Find where the given text appears and provide that cell's center as [X, Y] coordinate. 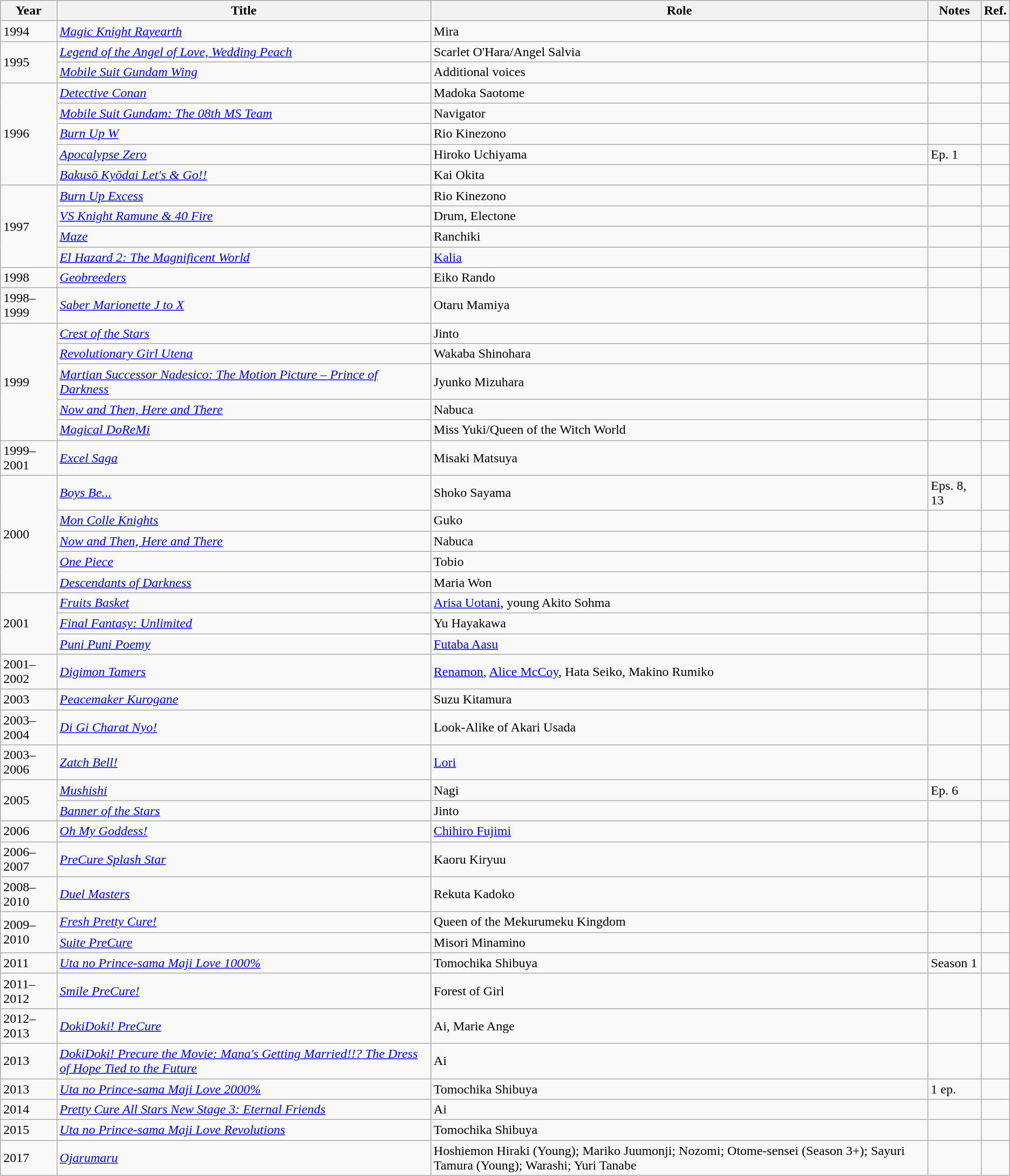
Queen of the Mekurumeku Kingdom [679, 922]
Ep. 6 [954, 790]
Excel Saga [244, 457]
Fruits Basket [244, 603]
Ai, Marie Ange [679, 1026]
PreCure Splash Star [244, 859]
Maze [244, 236]
Futaba Aasu [679, 644]
2006–2007 [29, 859]
2003–2006 [29, 763]
Ojarumaru [244, 1158]
Year [29, 11]
Mira [679, 31]
Title [244, 11]
Crest of the Stars [244, 333]
VS Knight Ramune & 40 Fire [244, 216]
Hiroko Uchiyama [679, 154]
2000 [29, 534]
Boys Be... [244, 493]
Di Gi Charat Nyo! [244, 727]
Ranchiki [679, 236]
Shoko Sayama [679, 493]
Uta no Prince-sama Maji Love Revolutions [244, 1130]
Mon Colle Knights [244, 521]
Miss Yuki/Queen of the Witch World [679, 430]
El Hazard 2: The Magnificent World [244, 257]
2001 [29, 623]
Geobreeders [244, 278]
2009–2010 [29, 932]
Rekuta Kadoko [679, 894]
Revolutionary Girl Utena [244, 354]
1999–2001 [29, 457]
2003 [29, 700]
Chihiro Fujimi [679, 831]
Martian Successor Nadesico: The Motion Picture – Prince of Darkness [244, 382]
Pretty Cure All Stars New Stage 3: Eternal Friends [244, 1110]
Duel Masters [244, 894]
Suzu Kitamura [679, 700]
Burn Up Excess [244, 195]
1996 [29, 134]
Zatch Bell! [244, 763]
Kai Okita [679, 175]
Puni Puni Poemy [244, 644]
Fresh Pretty Cure! [244, 922]
Notes [954, 11]
2011 [29, 963]
Misori Minamino [679, 942]
One Piece [244, 562]
Banner of the Stars [244, 811]
Legend of the Angel of Love, Wedding Peach [244, 52]
Navigator [679, 113]
Wakaba Shinohara [679, 354]
Magic Knight Rayearth [244, 31]
2011–2012 [29, 990]
Look-Alike of Akari Usada [679, 727]
Tobio [679, 562]
Bakusō Kyōdai Let's & Go!! [244, 175]
Season 1 [954, 963]
2001–2002 [29, 672]
Ep. 1 [954, 154]
Arisa Uotani, young Akito Sohma [679, 603]
Oh My Goddess! [244, 831]
Additional voices [679, 72]
Uta no Prince-sama Maji Love 2000% [244, 1089]
2014 [29, 1110]
Drum, Electone [679, 216]
Maria Won [679, 582]
Mobile Suit Gundam: The 08th MS Team [244, 113]
Smile PreCure! [244, 990]
Forest of Girl [679, 990]
Madoka Saotome [679, 93]
Apocalypse Zero [244, 154]
Misaki Matsuya [679, 457]
Scarlet O'Hara/Angel Salvia [679, 52]
Hoshiemon Hiraki (Young); Mariko Juumonji; Nozomi; Otome-sensei (Season 3+); Sayuri Tamura (Young); Warashi; Yuri Tanabe [679, 1158]
Ref. [995, 11]
Kalia [679, 257]
DokiDoki! PreCure [244, 1026]
Eiko Rando [679, 278]
Otaru Mamiya [679, 305]
2006 [29, 831]
1 ep. [954, 1089]
Uta no Prince-sama Maji Love 1000% [244, 963]
1998–1999 [29, 305]
1995 [29, 62]
Jyunko Mizuhara [679, 382]
Nagi [679, 790]
Mobile Suit Gundam Wing [244, 72]
1999 [29, 382]
1998 [29, 278]
Digimon Tamers [244, 672]
Role [679, 11]
Saber Marionette J to X [244, 305]
2015 [29, 1130]
2005 [29, 801]
Peacemaker Kurogane [244, 700]
Kaoru Kiryuu [679, 859]
1997 [29, 226]
2012–2013 [29, 1026]
Magical DoReMi [244, 430]
2017 [29, 1158]
2003–2004 [29, 727]
Burn Up W [244, 134]
Descendants of Darkness [244, 582]
2008–2010 [29, 894]
Guko [679, 521]
Lori [679, 763]
Final Fantasy: Unlimited [244, 623]
Yu Hayakawa [679, 623]
Suite PreCure [244, 942]
Renamon, Alice McCoy, Hata Seiko, Makino Rumiko [679, 672]
Detective Conan [244, 93]
DokiDoki! Precure the Movie: Mana's Getting Married!!? The Dress of Hope Tied to the Future [244, 1061]
Mushishi [244, 790]
1994 [29, 31]
Eps. 8, 13 [954, 493]
